From the cell containing the given text, extract its center point as (x, y) coordinate. 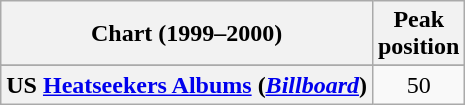
50 (418, 85)
US Heatseekers Albums (Billboard) (187, 85)
Peakposition (418, 34)
Chart (1999–2000) (187, 34)
